Scan for the cell matching the given text and deliver its (X, Y) coordinate at center. 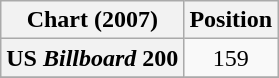
159 (231, 58)
Position (231, 20)
Chart (2007) (92, 20)
US Billboard 200 (92, 58)
